Locate the cell with the specified text and output its [X, Y] center coordinate. 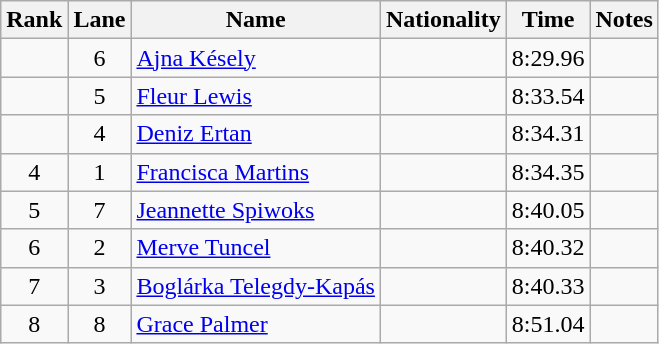
Grace Palmer [256, 324]
Deniz Ertan [256, 134]
Nationality [443, 20]
Merve Tuncel [256, 248]
1 [100, 172]
8:40.32 [548, 248]
Fleur Lewis [256, 96]
Rank [34, 20]
Boglárka Telegdy-Kapás [256, 286]
8:34.31 [548, 134]
Ajna Késely [256, 58]
8:33.54 [548, 96]
2 [100, 248]
8:34.35 [548, 172]
8:29.96 [548, 58]
Francisca Martins [256, 172]
8:40.05 [548, 210]
Name [256, 20]
8:40.33 [548, 286]
Jeannette Spiwoks [256, 210]
Notes [624, 20]
8:51.04 [548, 324]
Time [548, 20]
Lane [100, 20]
3 [100, 286]
